Return the [x, y] coordinate for the center point of the cell that contains the specified text.  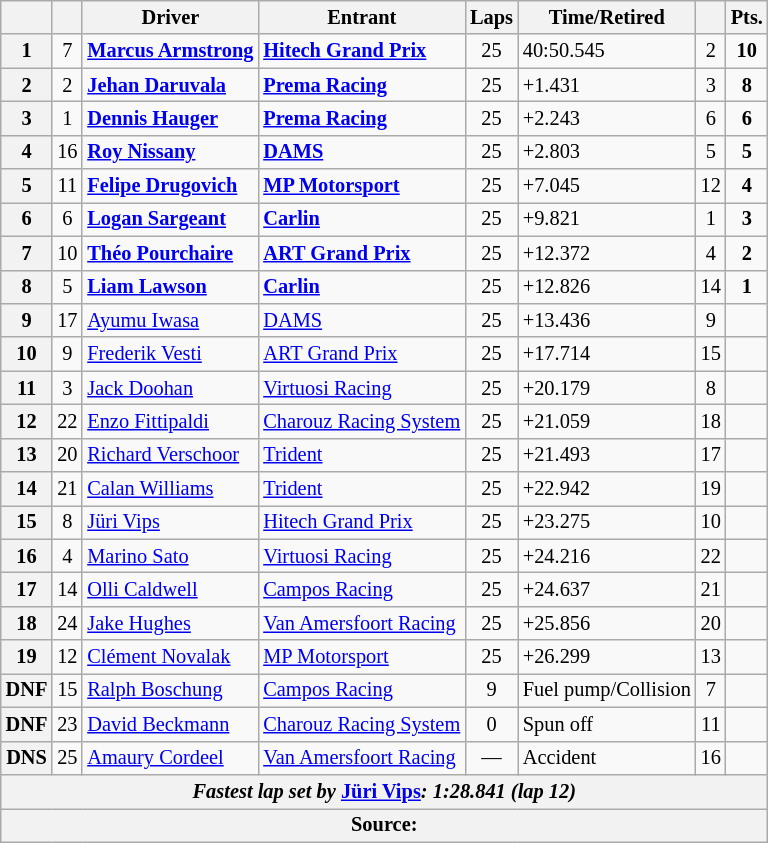
+22.942 [607, 489]
+2.803 [607, 152]
Ralph Boschung [170, 690]
Marino Sato [170, 556]
+25.856 [607, 623]
Théo Pourchaire [170, 253]
23 [67, 724]
Driver [170, 17]
Felipe Drugovich [170, 186]
24 [67, 623]
+12.826 [607, 287]
+17.714 [607, 354]
Pts. [747, 17]
DNS [27, 758]
Jehan Daruvala [170, 85]
+26.299 [607, 657]
Fastest lap set by Jüri Vips: 1:28.841 (lap 12) [384, 791]
Olli Caldwell [170, 589]
+2.243 [607, 118]
Laps [492, 17]
+21.493 [607, 455]
Enzo Fittipaldi [170, 421]
Logan Sargeant [170, 219]
— [492, 758]
Entrant [362, 17]
Jack Doohan [170, 388]
Dennis Hauger [170, 118]
+24.216 [607, 556]
+13.436 [607, 320]
Accident [607, 758]
Fuel pump/Collision [607, 690]
Jake Hughes [170, 623]
+9.821 [607, 219]
David Beckmann [170, 724]
+12.372 [607, 253]
Time/Retired [607, 17]
Spun off [607, 724]
Jüri Vips [170, 522]
+1.431 [607, 85]
40:50.545 [607, 51]
Roy Nissany [170, 152]
Richard Verschoor [170, 455]
Liam Lawson [170, 287]
Frederik Vesti [170, 354]
Source: [384, 825]
+24.637 [607, 589]
Ayumu Iwasa [170, 320]
+21.059 [607, 421]
+23.275 [607, 522]
+7.045 [607, 186]
+20.179 [607, 388]
Calan Williams [170, 489]
Clément Novalak [170, 657]
Marcus Armstrong [170, 51]
Amaury Cordeel [170, 758]
0 [492, 724]
